Search for the cell housing the specified text and yield its (X, Y) center coordinate. 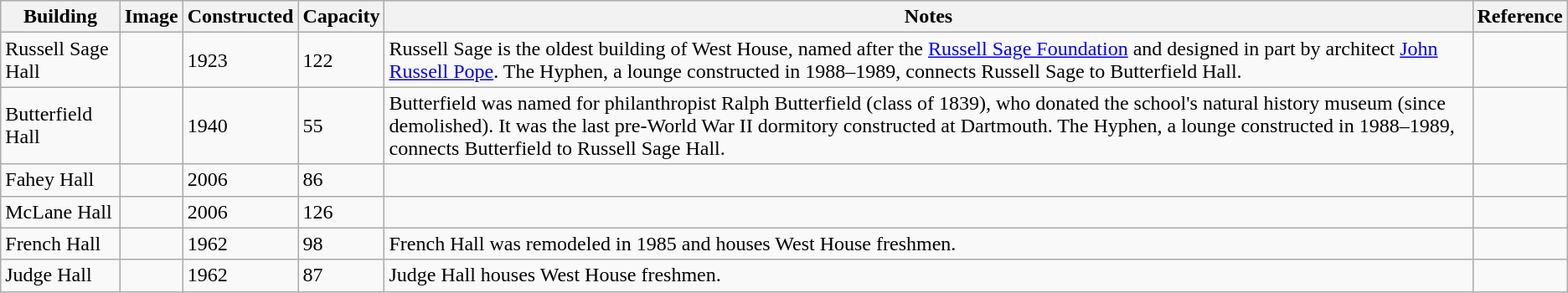
Reference (1519, 17)
1940 (240, 126)
French Hall was remodeled in 1985 and houses West House freshmen. (928, 244)
Butterfield Hall (60, 126)
87 (342, 275)
98 (342, 244)
86 (342, 180)
Image (151, 17)
McLane Hall (60, 212)
Constructed (240, 17)
Russell Sage Hall (60, 60)
Notes (928, 17)
126 (342, 212)
55 (342, 126)
French Hall (60, 244)
Judge Hall houses West House freshmen. (928, 275)
Fahey Hall (60, 180)
Capacity (342, 17)
122 (342, 60)
Building (60, 17)
Judge Hall (60, 275)
1923 (240, 60)
